Identify which cell holds the provided text, then report its (x, y) central coordinate. 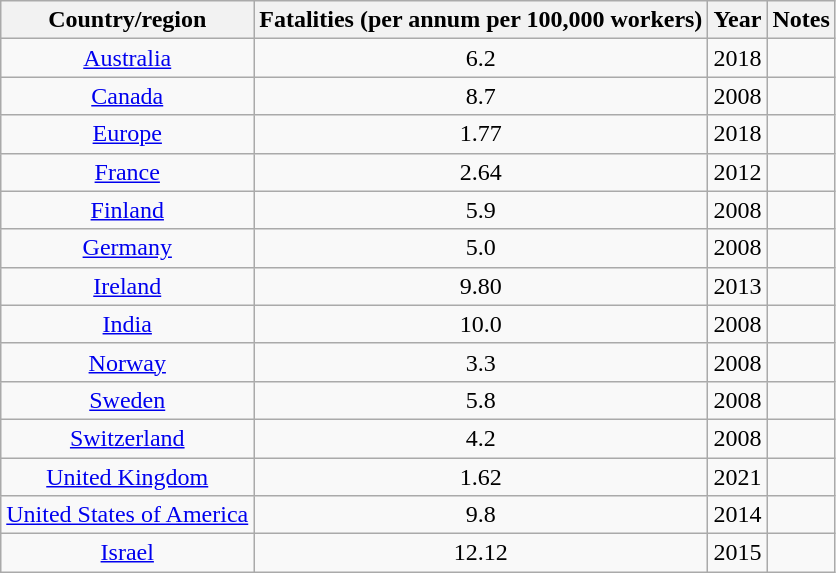
Europe (128, 134)
Ireland (128, 286)
Israel (128, 553)
Switzerland (128, 438)
6.2 (481, 58)
2013 (738, 286)
Country/region (128, 20)
3.3 (481, 362)
2014 (738, 515)
9.8 (481, 515)
12.12 (481, 553)
United Kingdom (128, 477)
India (128, 324)
8.7 (481, 96)
Year (738, 20)
2.64 (481, 172)
2015 (738, 553)
Finland (128, 210)
2012 (738, 172)
10.0 (481, 324)
4.2 (481, 438)
France (128, 172)
Norway (128, 362)
Fatalities (per annum per 100,000 workers) (481, 20)
Germany (128, 248)
United States of America (128, 515)
2021 (738, 477)
1.77 (481, 134)
5.8 (481, 400)
Sweden (128, 400)
Canada (128, 96)
Australia (128, 58)
Notes (801, 20)
1.62 (481, 477)
5.0 (481, 248)
5.9 (481, 210)
9.80 (481, 286)
